Capture the cell that displays the provided text and extract its (X, Y) central coordinate. 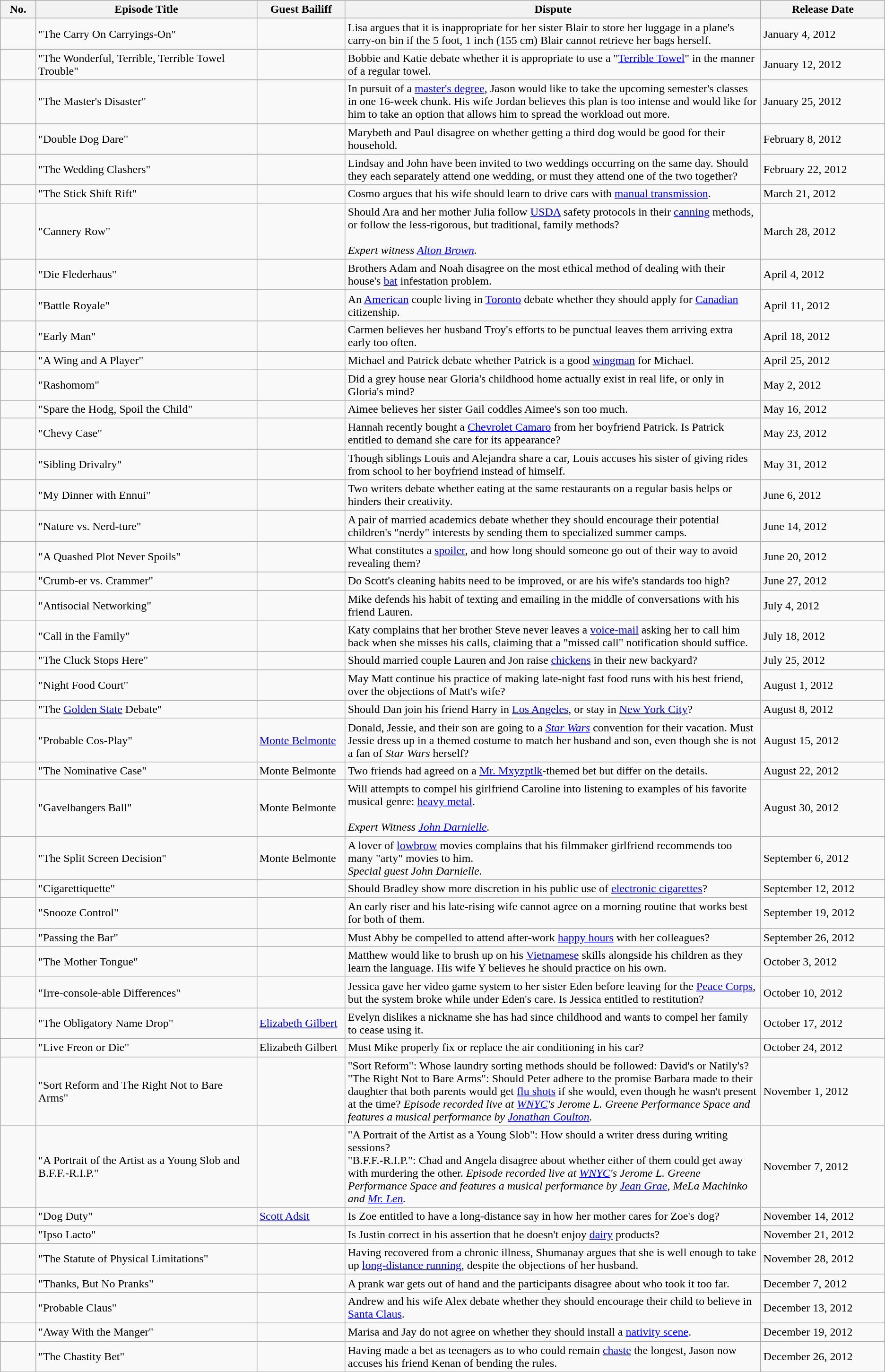
Did a grey house near Gloria's childhood home actually exist in real life, or only in Gloria's mind? (553, 385)
"A Quashed Plot Never Spoils" (147, 557)
March 28, 2012 (823, 231)
"Call in the Family" (147, 636)
November 14, 2012 (823, 1216)
"The Mother Tongue" (147, 962)
"Early Man" (147, 336)
September 26, 2012 (823, 938)
April 18, 2012 (823, 336)
"Passing the Bar" (147, 938)
Should married couple Lauren and Jon raise chickens in their new backyard? (553, 660)
August 30, 2012 (823, 808)
"Night Food Court" (147, 685)
"The Chastity Bet" (147, 1356)
"Spare the Hodg, Spoil the Child" (147, 409)
"A Portrait of the Artist as a Young Slob and B.F.F.-R.I.P." (147, 1167)
A prank war gets out of hand and the participants disagree about who took it too far. (553, 1283)
May 31, 2012 (823, 464)
Guest Bailiff (301, 9)
"Battle Royale" (147, 305)
March 21, 2012 (823, 194)
Is Zoe entitled to have a long-distance say in how her mother cares for Zoe's dog? (553, 1216)
October 3, 2012 (823, 962)
January 25, 2012 (823, 102)
Scott Adsit (301, 1216)
Bobbie and Katie debate whether it is appropriate to use a "Terrible Towel" in the manner of a regular towel. (553, 64)
September 12, 2012 (823, 889)
Though siblings Louis and Alejandra share a car, Louis accuses his sister of giving rides from school to her boyfriend instead of himself. (553, 464)
Michael and Patrick debate whether Patrick is a good wingman for Michael. (553, 360)
Marybeth and Paul disagree on whether getting a third dog would be good for their household. (553, 139)
"The Master's Disaster" (147, 102)
Carmen believes her husband Troy's efforts to be punctual leaves them arriving extra early too often. (553, 336)
July 4, 2012 (823, 605)
What constitutes a spoiler, and how long should someone go out of their way to avoid revealing them? (553, 557)
November 21, 2012 (823, 1234)
Must Mike properly fix or replace the air conditioning in his car? (553, 1048)
"The Split Screen Decision" (147, 858)
Episode Title (147, 9)
September 6, 2012 (823, 858)
"Away With the Manger" (147, 1332)
"The Statute of Physical Limitations" (147, 1259)
"Irre-console-able Differences" (147, 993)
November 1, 2012 (823, 1091)
October 17, 2012 (823, 1023)
"My Dinner with Ennui" (147, 495)
Two writers debate whether eating at the same restaurants on a regular basis helps or hinders their creativity. (553, 495)
A lover of lowbrow movies complains that his filmmaker girlfriend recommends too many "arty" movies to him.Special guest John Darnielle. (553, 858)
"The Wedding Clashers" (147, 169)
July 18, 2012 (823, 636)
May 2, 2012 (823, 385)
May Matt continue his practice of making late-night fast food runs with his best friend, over the objections of Matt's wife? (553, 685)
"The Nominative Case" (147, 771)
October 10, 2012 (823, 993)
"The Cluck Stops Here" (147, 660)
"The Wonderful, Terrible, Terrible Towel Trouble" (147, 64)
April 4, 2012 (823, 274)
"The Obligatory Name Drop" (147, 1023)
"Snooze Control" (147, 913)
"Gavelbangers Ball" (147, 808)
"Sibling Drivalry" (147, 464)
Should Bradley show more discretion in his public use of electronic cigarettes? (553, 889)
May 16, 2012 (823, 409)
"Antisocial Networking" (147, 605)
"Probable Claus" (147, 1308)
February 22, 2012 (823, 169)
December 7, 2012 (823, 1283)
Marisa and Jay do not agree on whether they should install a nativity scene. (553, 1332)
June 20, 2012 (823, 557)
August 8, 2012 (823, 709)
June 6, 2012 (823, 495)
"Cigarettiquette" (147, 889)
Release Date (823, 9)
"Nature vs. Nerd-ture" (147, 526)
January 12, 2012 (823, 64)
Having made a bet as teenagers as to who could remain chaste the longest, Jason now accuses his friend Kenan of bending the rules. (553, 1356)
February 8, 2012 (823, 139)
December 26, 2012 (823, 1356)
Hannah recently bought a Chevrolet Camaro from her boyfriend Patrick. Is Patrick entitled to demand she care for its appearance? (553, 434)
"The Carry On Carryings-On" (147, 34)
May 23, 2012 (823, 434)
"Ipso Lacto" (147, 1234)
September 19, 2012 (823, 913)
Should Dan join his friend Harry in Los Angeles, or stay in New York City? (553, 709)
"A Wing and A Player" (147, 360)
"Crumb-er vs. Crammer" (147, 581)
Cosmo argues that his wife should learn to drive cars with manual transmission. (553, 194)
August 22, 2012 (823, 771)
"Dog Duty" (147, 1216)
January 4, 2012 (823, 34)
Brothers Adam and Noah disagree on the most ethical method of dealing with their house's bat infestation problem. (553, 274)
Dispute (553, 9)
Two friends had agreed on a Mr. Mxyzptlk-themed bet but differ on the details. (553, 771)
"Double Dog Dare" (147, 139)
Andrew and his wife Alex debate whether they should encourage their child to believe in Santa Claus. (553, 1308)
"Live Freon or Die" (147, 1048)
August 15, 2012 (823, 740)
June 14, 2012 (823, 526)
April 25, 2012 (823, 360)
Will attempts to compel his girlfriend Caroline into listening to examples of his favorite musical genre: heavy metal.Expert Witness John Darnielle. (553, 808)
July 25, 2012 (823, 660)
Aimee believes her sister Gail coddles Aimee's son too much. (553, 409)
Mike defends his habit of texting and emailing in the middle of conversations with his friend Lauren. (553, 605)
"Cannery Row" (147, 231)
"Rashomom" (147, 385)
No. (18, 9)
November 28, 2012 (823, 1259)
June 27, 2012 (823, 581)
October 24, 2012 (823, 1048)
Is Justin correct in his assertion that he doesn't enjoy dairy products? (553, 1234)
"Probable Cos-Play" (147, 740)
April 11, 2012 (823, 305)
December 19, 2012 (823, 1332)
Do Scott's cleaning habits need to be improved, or are his wife's standards too high? (553, 581)
"Sort Reform and The Right Not to Bare Arms" (147, 1091)
"Thanks, But No Pranks" (147, 1283)
Must Abby be compelled to attend after-work happy hours with her colleagues? (553, 938)
Evelyn dislikes a nickname she has had since childhood and wants to compel her family to cease using it. (553, 1023)
"Chevy Case" (147, 434)
An early riser and his late-rising wife cannot agree on a morning routine that works best for both of them. (553, 913)
November 7, 2012 (823, 1167)
"Die Flederhaus" (147, 274)
An American couple living in Toronto debate whether they should apply for Canadian citizenship. (553, 305)
December 13, 2012 (823, 1308)
August 1, 2012 (823, 685)
"The Golden State Debate" (147, 709)
"The Stick Shift Rift" (147, 194)
